Return [x, y] of the center of cell containing provided text 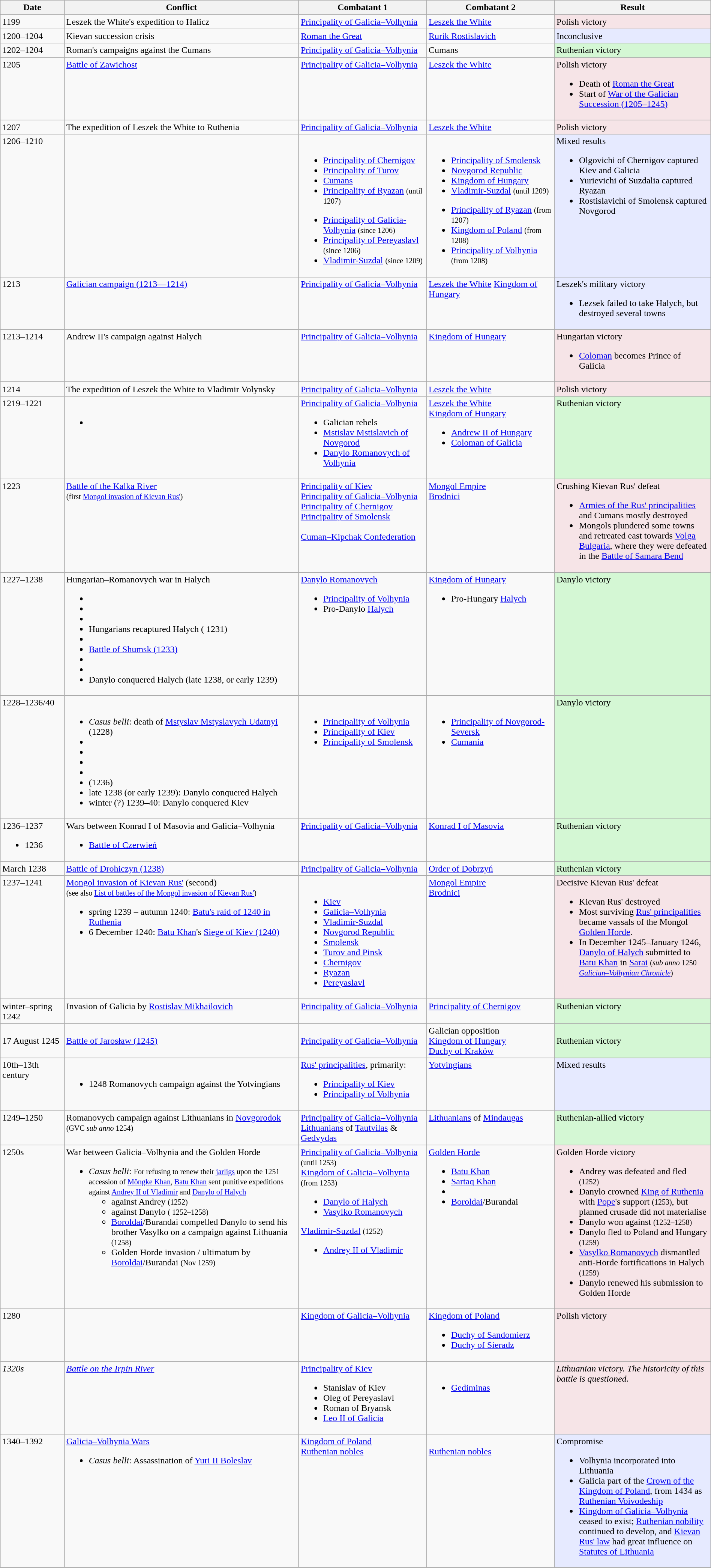
1320s [32, 1398]
Kingdom of Galicia–Volhynia [362, 1335]
1248 Romanovych campaign against the Yotvingians [181, 1084]
Yotvingians [490, 1084]
Principality of Galicia–VolhyniaGalician rebelsMstislav Mstislavich of NovgorodDanylo Romanovych of Volhynia [362, 437]
Leszek the White's expedition to Halicz [181, 22]
Kievan succession crisis [181, 36]
Leszek the White Kingdom of HungaryAndrew II of HungaryColoman of Galicia [490, 437]
Hungarian victoryColoman becomes Prince of Galicia [632, 356]
1280 [32, 1335]
March 1238 [32, 869]
Kingdom of Hungary [490, 356]
1219–1221 [32, 437]
Combatant 2 [490, 8]
Lithuanian victory. The historicity of this battle is questioned. [632, 1398]
Lithuanians of Mindaugas [490, 1128]
1205 [32, 89]
Kingdom of PolandDuchy of SandomierzDuchy of Sieradz [490, 1335]
Polish victoryDeath of Roman the GreatStart of War of the Galician Succession (1205–1245) [632, 89]
Mixed resultsOlgovichi of Chernigov captured Kiev and GaliciaYurievichi of Suzdalia captured RyazanRostislavichi of Smolensk captured Novgorod [632, 206]
Golden HordeBatu KhanSartaq KhanBoroldai/Burandai [490, 1227]
Leszek's military victoryLezsek failed to take Halych, but destroyed several towns [632, 303]
Andrew II's campaign against Halych [181, 356]
Combatant 1 [362, 8]
1236–12371236 [32, 840]
Mixed results [632, 1084]
Order of Dobrzyń [490, 869]
1228–1236/40 [32, 758]
Galicia–Volhynia WarsCasus belli: Assassination of Yuri II Boleslav [181, 1501]
The expedition of Leszek the White to Ruthenia [181, 127]
Invasion of Galicia by Rostislav Mikhailovich [181, 1011]
Ruthenian nobles [490, 1501]
The expedition of Leszek the White to Vladimir Volynsky [181, 389]
Battle of the Kalka River(first Mongol invasion of Kievan Rus') [181, 525]
Gediminas [490, 1398]
1206–1210 [32, 206]
Konrad I of Masovia [490, 840]
10th–13th century [32, 1084]
1227–1238 [32, 634]
1250s [32, 1227]
Battle on the Irpin River [181, 1398]
Wars between Konrad I of Masovia and Galicia–VolhyniaBattle of Czerwień [181, 840]
Rus' principalities, primarily:Principality of KievPrincipality of Volhynia [362, 1084]
Date [32, 8]
Principality of VolhyniaPrincipality of KievPrincipality of Smolensk [362, 758]
Roman the Great [362, 36]
1199 [32, 22]
Ruthenian-allied victory [632, 1128]
Galician campaign (1213—1214) [181, 303]
Kingdom of HungaryPro-Hungary Halych [490, 634]
Principality of Chernigov [490, 1011]
1213 [32, 303]
1207 [32, 127]
Principality of Novgorod-SeverskCumania [490, 758]
Kiev Galicia–Volhynia Vladimir-Suzdal Novgorod Republic Smolensk Turov and Pinsk Chernigov Ryazan Pereyaslavl [362, 938]
Rurik Rostislavich [490, 36]
Result [632, 8]
1200–1204 [32, 36]
Inconclusive [632, 36]
1202–1204 [32, 50]
Principality of Kiev Principality of Galicia–Volhynia Principality of Chernigov Principality of Smolensk Cuman–Kipchak Confederation [362, 525]
1340–1392 [32, 1501]
winter–spring 1242 [32, 1011]
Battle of Jarosław (1245) [181, 1041]
Principality of Galicia–Volhynia Lithuanians of Tautvilas & Gedvydas [362, 1128]
Cumans [490, 50]
Principality of KievStanislav of KievOleg of Pereyaslavl Roman of BryanskLeo II of Galicia [362, 1398]
1223 [32, 525]
Kingdom of Poland Ruthenian nobles [362, 1501]
Roman's campaigns against the Cumans [181, 50]
1214 [32, 389]
Romanovych campaign against Lithuanians in Novgorodok(GVC sub anno 1254) [181, 1128]
Leszek the White Kingdom of Hungary [490, 303]
Galician opposition Kingdom of Hungary Duchy of Kraków [490, 1041]
Conflict [181, 8]
17 August 1245 [32, 1041]
Battle of Zawichost [181, 89]
1249–1250 [32, 1128]
1237–1241 [32, 938]
Danylo RomanovychPrincipality of VolhyniaPro-Danylo Halych [362, 634]
1213–1214 [32, 356]
Hungarian–Romanovych war in HalychHungarians recaptured Halych ( 1231)Battle of Shumsk (1233)Danylo conquered Halych (late 1238, or early 1239) [181, 634]
Battle of Drohiczyn (1238) [181, 869]
